Find where the given text appears and provide that cell's center as [x, y] coordinate. 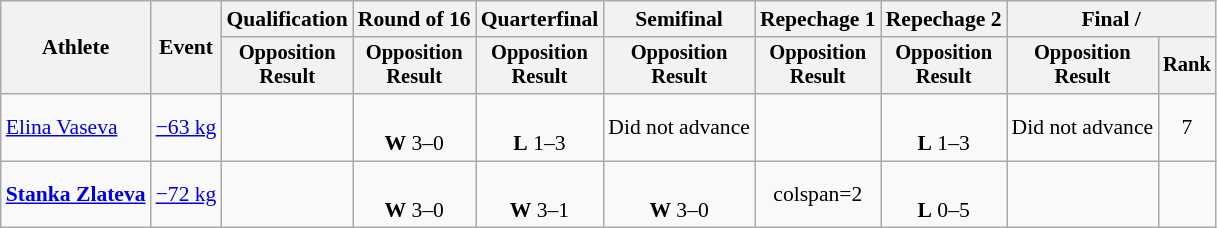
−72 kg [186, 194]
W 3–1 [540, 194]
Semifinal [679, 19]
Round of 16 [414, 19]
Repechage 1 [818, 19]
Event [186, 48]
Athlete [76, 48]
Rank [1187, 66]
7 [1187, 128]
colspan=2 [818, 194]
Quarterfinal [540, 19]
L 0–5 [944, 194]
Elina Vaseva [76, 128]
Final / [1112, 19]
Repechage 2 [944, 19]
−63 kg [186, 128]
Stanka Zlateva [76, 194]
Qualification [286, 19]
